Return the (X, Y) coordinate for the center point of the cell that contains the specified text.  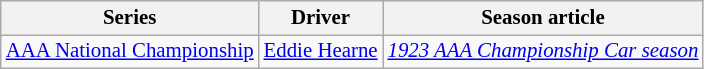
Series (130, 18)
AAA National Championship (130, 51)
1923 AAA Championship Car season (544, 51)
Eddie Hearne (321, 51)
Driver (321, 18)
Season article (544, 18)
